Locate the cell with the specified text and output its (x, y) center coordinate. 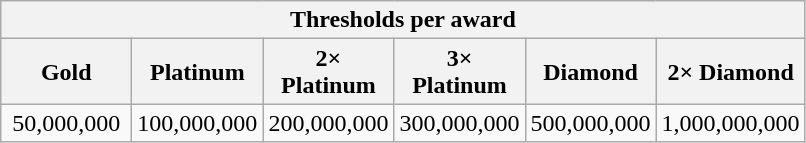
50,000,000 (66, 123)
Diamond (590, 72)
3× Platinum (460, 72)
2× Platinum (328, 72)
Platinum (198, 72)
Thresholds per award (403, 20)
100,000,000 (198, 123)
Gold (66, 72)
2× Diamond (730, 72)
500,000,000 (590, 123)
300,000,000 (460, 123)
200,000,000 (328, 123)
1,000,000,000 (730, 123)
